Detect which cell encompasses the target text, then output its (x, y) center coordinate. 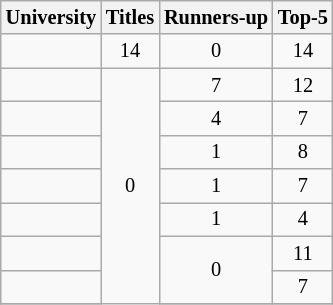
Runners-up (216, 17)
Titles (130, 17)
11 (303, 253)
8 (303, 152)
University (51, 17)
Top-5 (303, 17)
12 (303, 85)
